For the text-containing cell, return its midpoint in (x, y) coordinate format. 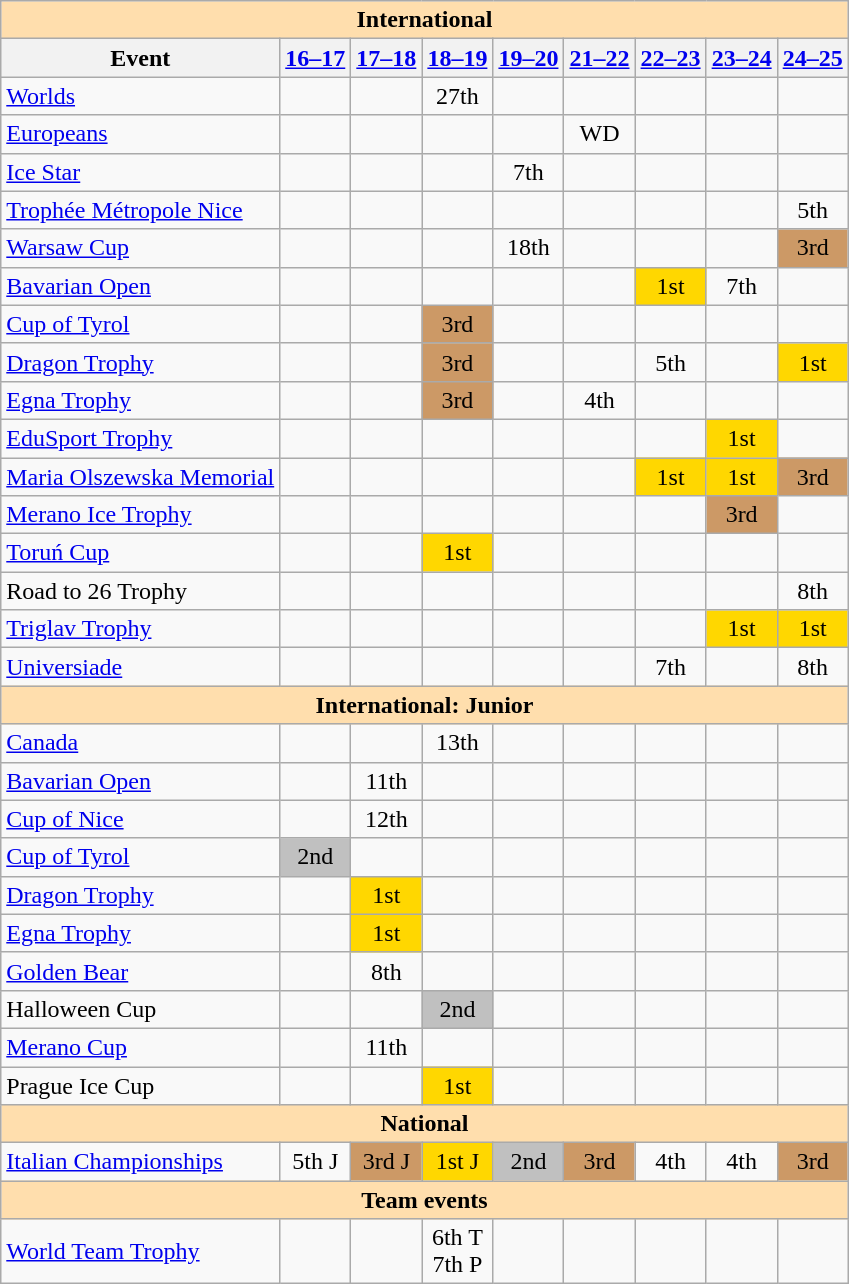
18–19 (458, 58)
Italian Championships (140, 1162)
Canada (140, 743)
Worlds (140, 96)
18th (528, 248)
Universiade (140, 667)
13th (458, 743)
International: Junior (424, 705)
Halloween Cup (140, 1009)
19–20 (528, 58)
EduSport Trophy (140, 438)
1st J (458, 1162)
12th (386, 819)
24–25 (812, 58)
Maria Olszewska Memorial (140, 477)
17–18 (386, 58)
Toruń Cup (140, 553)
Team events (424, 1200)
Event (140, 58)
Road to 26 Trophy (140, 591)
National (424, 1124)
Warsaw Cup (140, 248)
Merano Cup (140, 1047)
6th T 7th P (458, 1252)
Prague Ice Cup (140, 1085)
Trophée Métropole Nice (140, 210)
Cup of Nice (140, 819)
Europeans (140, 134)
16–17 (316, 58)
23–24 (742, 58)
27th (458, 96)
WD (600, 134)
International (424, 20)
21–22 (600, 58)
Ice Star (140, 172)
Triglav Trophy (140, 629)
World Team Trophy (140, 1252)
3rd J (386, 1162)
Merano Ice Trophy (140, 515)
5th J (316, 1162)
Golden Bear (140, 971)
22–23 (670, 58)
